From the cell containing the given text, extract its center point as [x, y] coordinate. 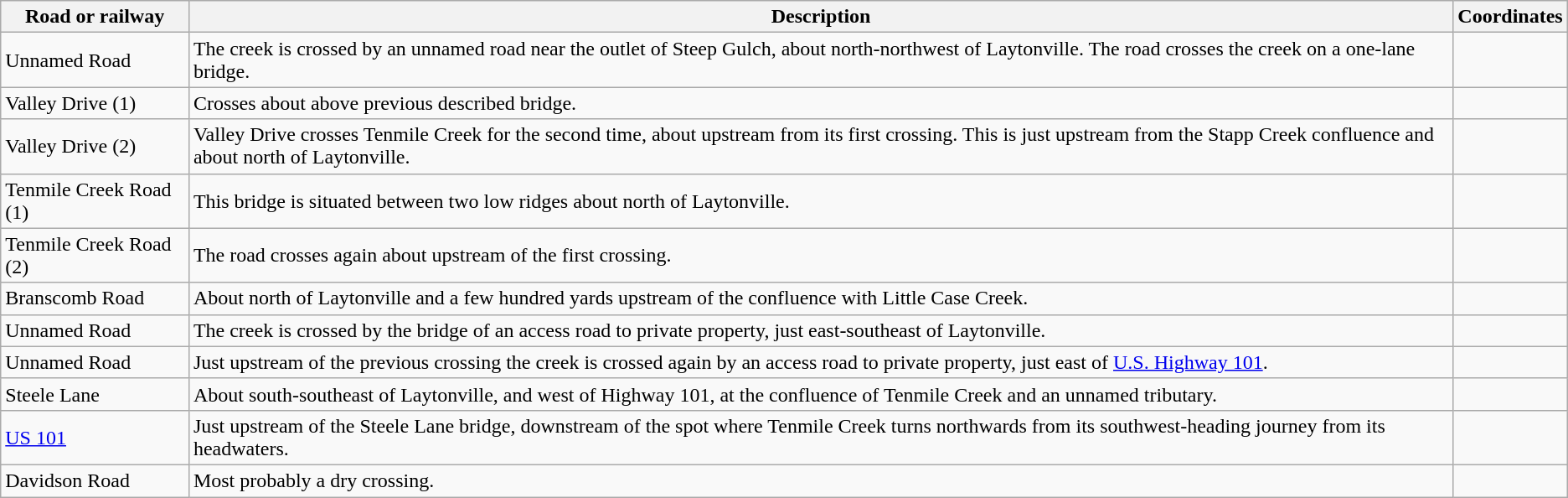
The creek is crossed by the bridge of an access road to private property, just east-southeast of Laytonville. [821, 330]
US 101 [95, 438]
Description [821, 17]
Coordinates [1510, 17]
Valley Drive (1) [95, 103]
Road or railway [95, 17]
Crosses about above previous described bridge. [821, 103]
Steele Lane [95, 394]
Valley Drive (2) [95, 146]
Branscomb Road [95, 298]
Just upstream of the previous crossing the creek is crossed again by an access road to private property, just east of U.S. Highway 101. [821, 362]
Davidson Road [95, 480]
Tenmile Creek Road (2) [95, 255]
Tenmile Creek Road (1) [95, 201]
About north of Laytonville and a few hundred yards upstream of the confluence with Little Case Creek. [821, 298]
About south-southeast of Laytonville, and west of Highway 101, at the confluence of Tenmile Creek and an unnamed tributary. [821, 394]
The road crosses again about upstream of the first crossing. [821, 255]
This bridge is situated between two low ridges about north of Laytonville. [821, 201]
Most probably a dry crossing. [821, 480]
